Capture the cell that displays the provided text and extract its (x, y) central coordinate. 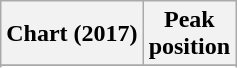
Peakposition (189, 34)
Chart (2017) (72, 34)
